From the cell containing the given text, extract its center point as [x, y] coordinate. 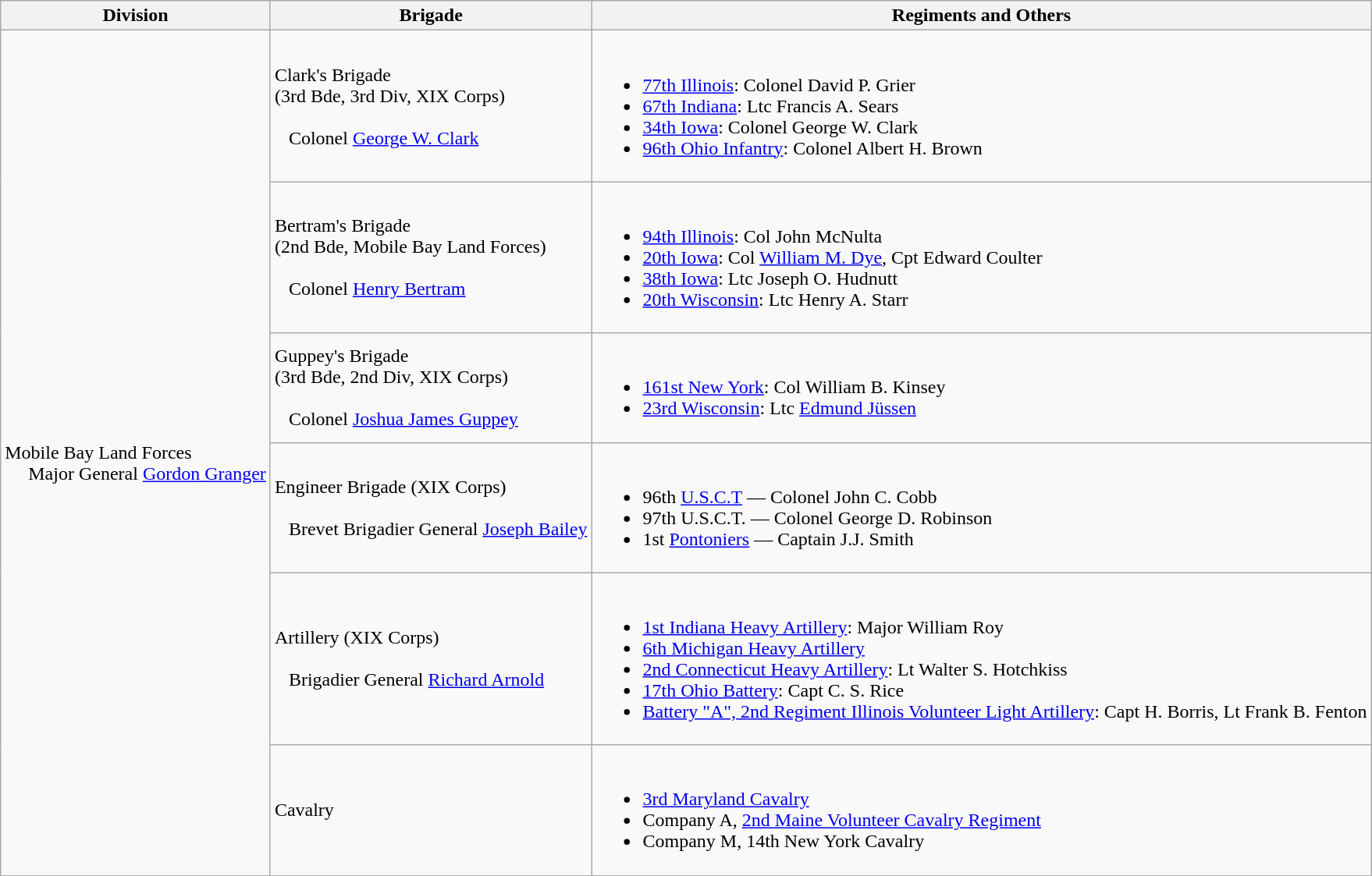
Guppey's Brigade(3rd Bde, 2nd Div, XIX Corps) Colonel Joshua James Guppey [431, 388]
Artillery (XIX Corps) Brigadier General Richard Arnold [431, 658]
Clark's Brigade(3rd Bde, 3rd Div, XIX Corps) Colonel George W. Clark [431, 106]
Brigade [431, 16]
Mobile Bay Land Forces Major General Gordon Granger [136, 452]
Cavalry [431, 810]
Bertram's Brigade(2nd Bde, Mobile Bay Land Forces) Colonel Henry Bertram [431, 257]
94th Illinois: Col John McNulta20th Iowa: Col William M. Dye, Cpt Edward Coulter38th Iowa: Ltc Joseph O. Hudnutt20th Wisconsin: Ltc Henry A. Starr [982, 257]
96th U.S.C.T — Colonel John C. Cobb97th U.S.C.T. — Colonel George D. Robinson1st Pontoniers — Captain J.J. Smith [982, 507]
161st New York: Col William B. Kinsey23rd Wisconsin: Ltc Edmund Jüssen [982, 388]
77th Illinois: Colonel David P. Grier67th Indiana: Ltc Francis A. Sears34th Iowa: Colonel George W. Clark96th Ohio Infantry: Colonel Albert H. Brown [982, 106]
Division [136, 16]
Engineer Brigade (XIX Corps) Brevet Brigadier General Joseph Bailey [431, 507]
Regiments and Others [982, 16]
3rd Maryland CavalryCompany A, 2nd Maine Volunteer Cavalry RegimentCompany M, 14th New York Cavalry [982, 810]
